Provide the (x, y) coordinate of the cell's center where the given text is located.  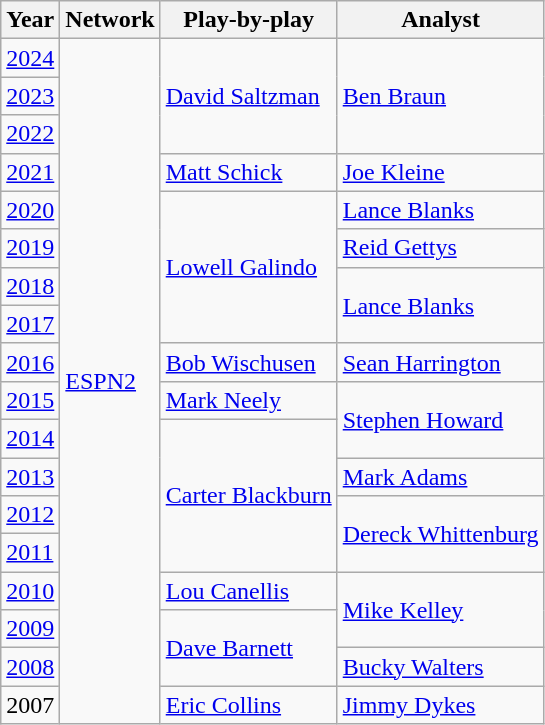
Analyst (440, 20)
2013 (30, 477)
Play-by-play (248, 20)
Joe Kleine (440, 172)
Eric Collins (248, 705)
2008 (30, 667)
Bob Wischusen (248, 362)
2019 (30, 248)
Lou Canellis (248, 591)
Bucky Walters (440, 667)
2009 (30, 629)
Network (110, 20)
ESPN2 (110, 382)
Reid Gettys (440, 248)
Jimmy Dykes (440, 705)
Ben Braun (440, 96)
Mike Kelley (440, 610)
Stephen Howard (440, 419)
2016 (30, 362)
2017 (30, 324)
Sean Harrington (440, 362)
2024 (30, 58)
2012 (30, 515)
Year (30, 20)
2011 (30, 553)
Carter Blackburn (248, 495)
2020 (30, 210)
2007 (30, 705)
2021 (30, 172)
2010 (30, 591)
Lowell Galindo (248, 267)
2018 (30, 286)
2015 (30, 400)
2022 (30, 134)
Dave Barnett (248, 648)
Matt Schick (248, 172)
David Saltzman (248, 96)
Dereck Whittenburg (440, 534)
Mark Neely (248, 400)
2023 (30, 96)
Mark Adams (440, 477)
2014 (30, 438)
